Determine the (x, y) coordinate at the center of the cell enclosing the given text.  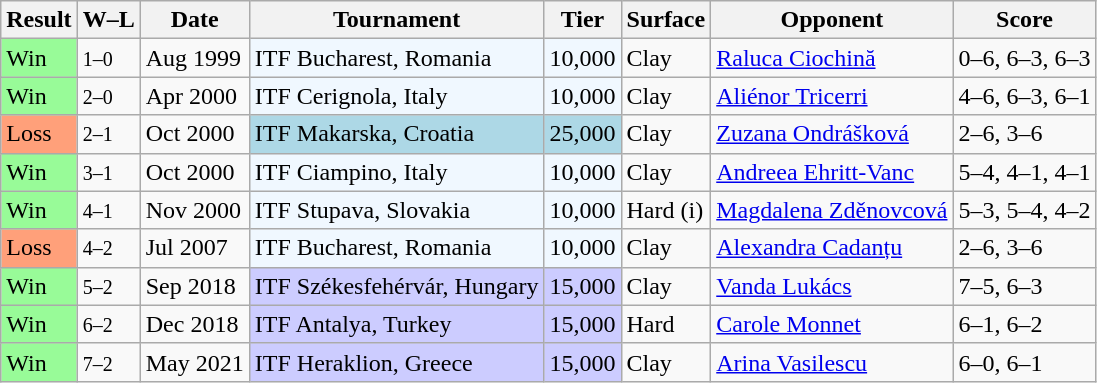
5–4, 4–1, 4–1 (1024, 172)
Tier (582, 20)
0–6, 6–3, 6–3 (1024, 58)
Opponent (832, 20)
Zuzana Ondrášková (832, 134)
Score (1024, 20)
7–5, 6–3 (1024, 286)
7–2 (108, 362)
Aug 1999 (194, 58)
Arina Vasilescu (832, 362)
6–1, 6–2 (1024, 324)
Surface (666, 20)
W–L (108, 20)
2–1 (108, 134)
6–0, 6–1 (1024, 362)
Tournament (396, 20)
5–2 (108, 286)
Andreea Ehritt-Vanc (832, 172)
Alexandra Cadanțu (832, 248)
6–2 (108, 324)
ITF Stupava, Slovakia (396, 210)
Date (194, 20)
ITF Cerignola, Italy (396, 96)
3–1 (108, 172)
Sep 2018 (194, 286)
Dec 2018 (194, 324)
4–1 (108, 210)
4–2 (108, 248)
Result (39, 20)
Apr 2000 (194, 96)
Hard (666, 324)
ITF Székesfehérvár, Hungary (396, 286)
Nov 2000 (194, 210)
1–0 (108, 58)
ITF Antalya, Turkey (396, 324)
Aliénor Tricerri (832, 96)
Magdalena Zděnovcová (832, 210)
Carole Monnet (832, 324)
25,000 (582, 134)
Raluca Ciochină (832, 58)
Vanda Lukács (832, 286)
ITF Makarska, Croatia (396, 134)
5–3, 5–4, 4–2 (1024, 210)
ITF Ciampino, Italy (396, 172)
ITF Heraklion, Greece (396, 362)
Jul 2007 (194, 248)
May 2021 (194, 362)
Hard (i) (666, 210)
2–0 (108, 96)
4–6, 6–3, 6–1 (1024, 96)
